Scan for the cell matching the given text and deliver its (x, y) coordinate at center. 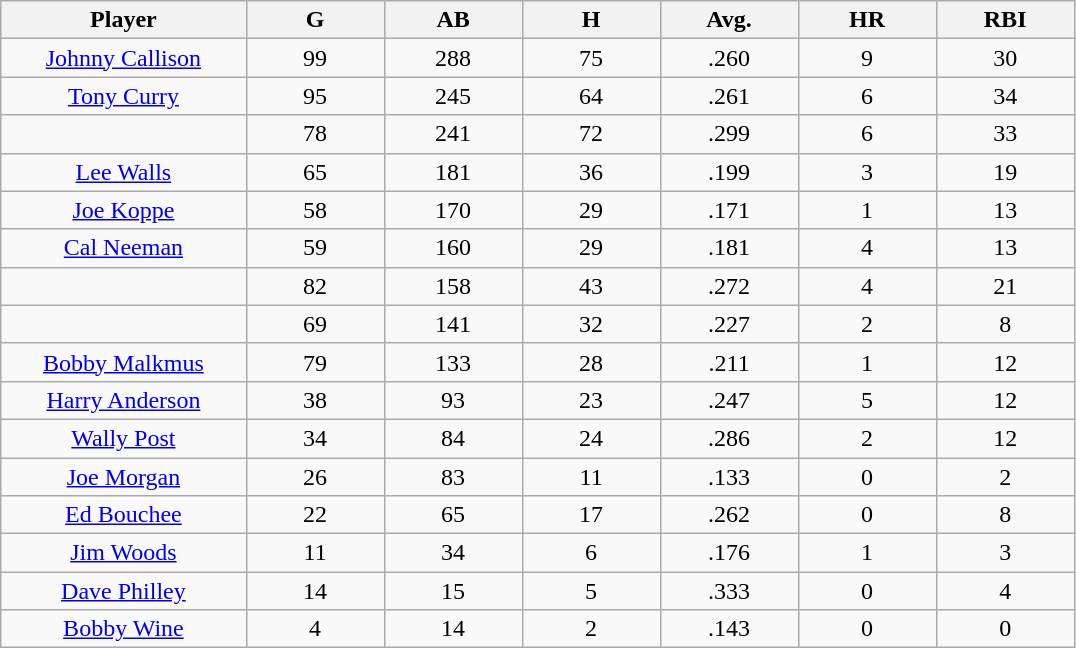
Wally Post (124, 438)
59 (315, 248)
Ed Bouchee (124, 515)
43 (591, 286)
.143 (729, 629)
G (315, 20)
.299 (729, 134)
.181 (729, 248)
19 (1005, 172)
Avg. (729, 20)
158 (453, 286)
170 (453, 210)
.133 (729, 477)
.176 (729, 553)
.171 (729, 210)
.247 (729, 400)
133 (453, 362)
93 (453, 400)
AB (453, 20)
69 (315, 324)
26 (315, 477)
Cal Neeman (124, 248)
9 (867, 58)
Dave Philley (124, 591)
.262 (729, 515)
95 (315, 96)
Joe Morgan (124, 477)
Bobby Malkmus (124, 362)
99 (315, 58)
64 (591, 96)
84 (453, 438)
RBI (1005, 20)
.272 (729, 286)
HR (867, 20)
.211 (729, 362)
23 (591, 400)
.260 (729, 58)
160 (453, 248)
Harry Anderson (124, 400)
241 (453, 134)
30 (1005, 58)
Tony Curry (124, 96)
17 (591, 515)
141 (453, 324)
.333 (729, 591)
Bobby Wine (124, 629)
H (591, 20)
58 (315, 210)
.227 (729, 324)
Jim Woods (124, 553)
.261 (729, 96)
72 (591, 134)
.199 (729, 172)
.286 (729, 438)
78 (315, 134)
79 (315, 362)
22 (315, 515)
32 (591, 324)
24 (591, 438)
Lee Walls (124, 172)
Player (124, 20)
Johnny Callison (124, 58)
Joe Koppe (124, 210)
75 (591, 58)
245 (453, 96)
15 (453, 591)
83 (453, 477)
38 (315, 400)
82 (315, 286)
33 (1005, 134)
181 (453, 172)
36 (591, 172)
28 (591, 362)
288 (453, 58)
21 (1005, 286)
